Return (x, y) of the center of cell containing provided text 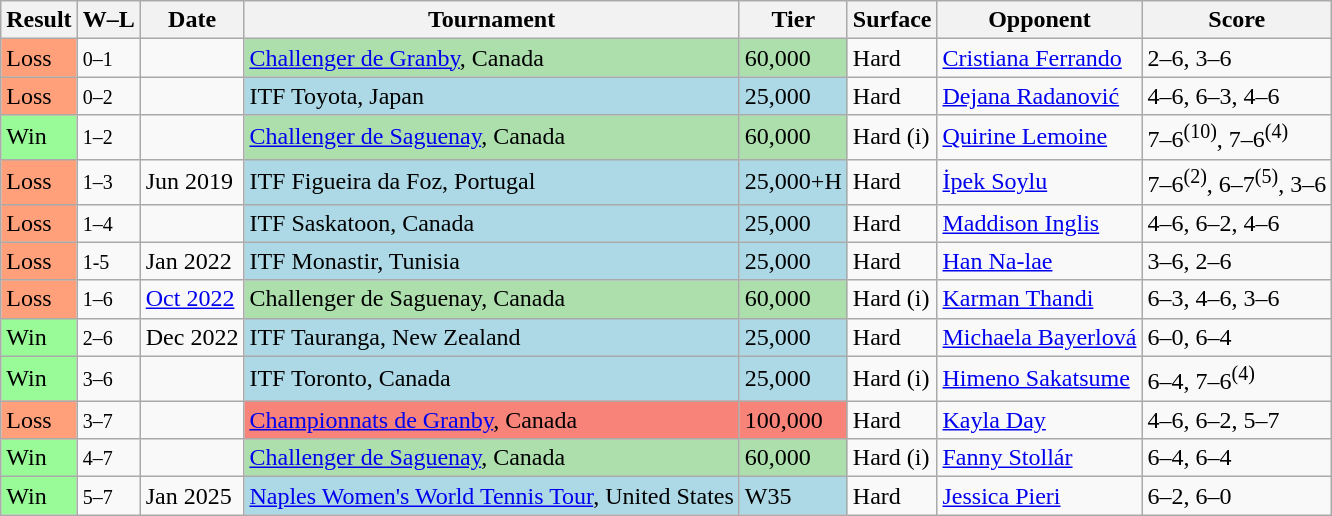
Fanny Stollár (1040, 458)
Cristiana Ferrando (1040, 58)
Dec 2022 (192, 337)
6–4, 6–4 (1237, 458)
Opponent (1040, 20)
1–2 (108, 138)
ITF Toyota, Japan (492, 96)
Surface (892, 20)
0–2 (108, 96)
1–6 (108, 299)
3–7 (108, 420)
4–7 (108, 458)
W35 (793, 496)
Han Na-lae (1040, 261)
ITF Toronto, Canada (492, 378)
Score (1237, 20)
Result (39, 20)
2–6 (108, 337)
Jun 2019 (192, 182)
25,000+H (793, 182)
Tier (793, 20)
ITF Monastir, Tunisia (492, 261)
Kayla Day (1040, 420)
Karman Thandi (1040, 299)
Maddison Inglis (1040, 223)
6–0, 6–4 (1237, 337)
W–L (108, 20)
6–2, 6–0 (1237, 496)
Michaela Bayerlová (1040, 337)
Himeno Sakatsume (1040, 378)
1–4 (108, 223)
4–6, 6–2, 5–7 (1237, 420)
6–3, 4–6, 3–6 (1237, 299)
3–6 (108, 378)
1–3 (108, 182)
7–6(10), 7–6(4) (1237, 138)
Oct 2022 (192, 299)
Jessica Pieri (1040, 496)
1-5 (108, 261)
4–6, 6–3, 4–6 (1237, 96)
Championnats de Granby, Canada (492, 420)
Quirine Lemoine (1040, 138)
Dejana Radanović (1040, 96)
4–6, 6–2, 4–6 (1237, 223)
İpek Soylu (1040, 182)
ITF Saskatoon, Canada (492, 223)
Challenger de Granby, Canada (492, 58)
6–4, 7–6(4) (1237, 378)
ITF Figueira da Foz, Portugal (492, 182)
5–7 (108, 496)
2–6, 3–6 (1237, 58)
Tournament (492, 20)
0–1 (108, 58)
Jan 2025 (192, 496)
Naples Women's World Tennis Tour, United States (492, 496)
ITF Tauranga, New Zealand (492, 337)
Date (192, 20)
3–6, 2–6 (1237, 261)
100,000 (793, 420)
7–6(2), 6–7(5), 3–6 (1237, 182)
Jan 2022 (192, 261)
